Detect which cell encompasses the target text, then output its [x, y] center coordinate. 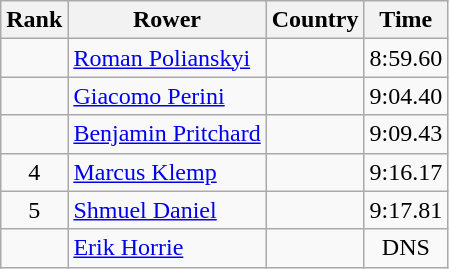
9:04.40 [406, 96]
Roman Polianskyi [167, 58]
Time [406, 20]
Marcus Klemp [167, 172]
Giacomo Perini [167, 96]
9:17.81 [406, 210]
4 [34, 172]
Rank [34, 20]
Shmuel Daniel [167, 210]
Country [315, 20]
Rower [167, 20]
9:16.17 [406, 172]
Benjamin Pritchard [167, 134]
5 [34, 210]
9:09.43 [406, 134]
8:59.60 [406, 58]
Erik Horrie [167, 248]
DNS [406, 248]
